Determine the [x, y] coordinate at the center of the cell enclosing the given text.  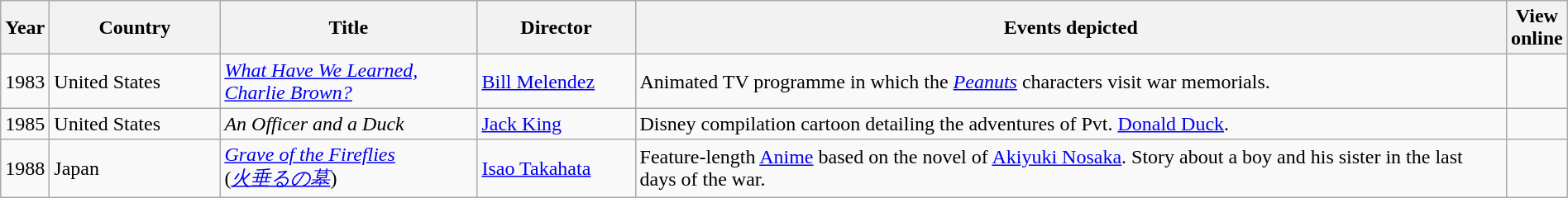
Director [556, 28]
Grave of the Fireflies(火垂るの墓) [349, 168]
1985 [25, 124]
Viewonline [1537, 28]
Feature-length Anime based on the novel of Akiyuki Nosaka. Story about a boy and his sister in the last days of the war. [1070, 168]
Japan [135, 168]
Animated TV programme in which the Peanuts characters visit war memorials. [1070, 81]
1983 [25, 81]
Jack King [556, 124]
Events depicted [1070, 28]
Isao Takahata [556, 168]
Bill Melendez [556, 81]
1988 [25, 168]
Country [135, 28]
An Officer and a Duck [349, 124]
Disney compilation cartoon detailing the adventures of Pvt. Donald Duck. [1070, 124]
Title [349, 28]
Year [25, 28]
What Have We Learned, Charlie Brown? [349, 81]
